Determine the (x, y) coordinate at the center of the cell enclosing the given text.  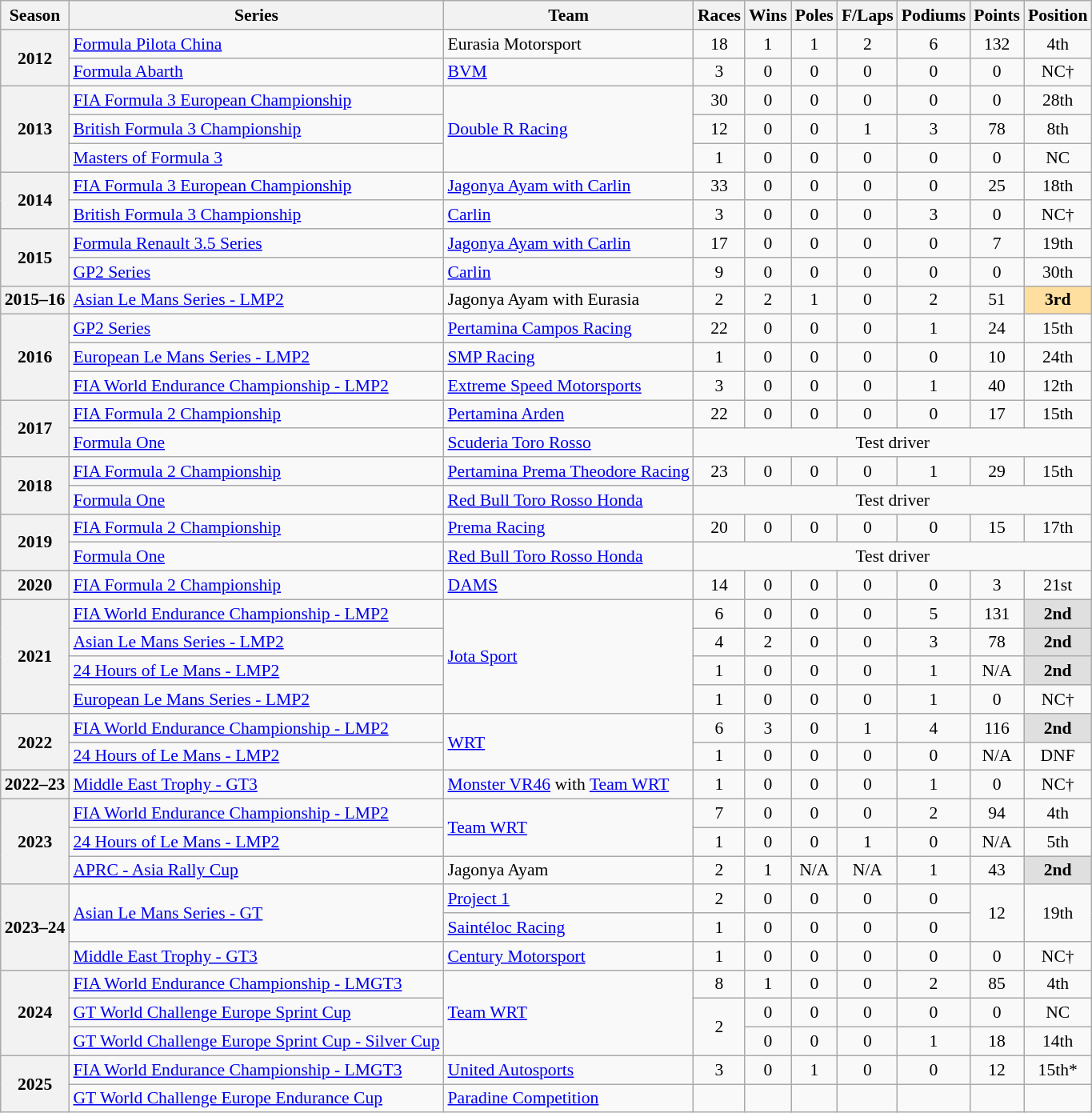
Races (719, 15)
Monster VR46 with Team WRT (568, 785)
Prema Racing (568, 528)
30 (719, 101)
2016 (35, 357)
Position (1058, 15)
43 (997, 871)
23 (719, 471)
116 (997, 728)
APRC - Asia Rally Cup (256, 871)
51 (997, 300)
Double R Racing (568, 130)
Masters of Formula 3 (256, 158)
United Autosports (568, 1070)
18th (1058, 186)
2015 (35, 258)
29 (997, 471)
Formula Renault 3.5 Series (256, 243)
Jagonya Ayam (568, 871)
2025 (35, 1083)
40 (997, 386)
10 (997, 358)
15th* (1058, 1070)
Eurasia Motorsport (568, 44)
5 (934, 614)
24th (1058, 358)
Pertamina Arden (568, 414)
14th (1058, 1042)
2013 (35, 130)
Team (568, 15)
85 (997, 984)
Formula Abarth (256, 72)
8th (1058, 130)
2023–24 (35, 928)
2015–16 (35, 300)
8 (719, 984)
14 (719, 586)
Pertamina Prema Theodore Racing (568, 471)
12th (1058, 386)
Jota Sport (568, 656)
WRT (568, 743)
BVM (568, 72)
21st (1058, 586)
33 (719, 186)
Points (997, 15)
2018 (35, 485)
Scuderia Toro Rosso (568, 443)
28th (1058, 101)
Jagonya Ayam with Eurasia (568, 300)
SMP Racing (568, 358)
2020 (35, 586)
F/Laps (867, 15)
Season (35, 15)
Asian Le Mans Series - GT (256, 914)
Wins (768, 15)
2024 (35, 1013)
15 (997, 528)
Paradine Competition (568, 1099)
2022 (35, 743)
2022–23 (35, 785)
30th (1058, 272)
2017 (35, 429)
DAMS (568, 586)
2019 (35, 542)
2023 (35, 842)
9 (719, 272)
DNF (1058, 756)
25 (997, 186)
Century Motorsport (568, 956)
2012 (35, 58)
5th (1058, 842)
Series (256, 15)
94 (997, 814)
Pertamina Campos Racing (568, 329)
GT World Challenge Europe Endurance Cup (256, 1099)
3rd (1058, 300)
GT World Challenge Europe Sprint Cup - Silver Cup (256, 1042)
24 (997, 329)
132 (997, 44)
Saintéloc Racing (568, 927)
2021 (35, 656)
Project 1 (568, 899)
GT World Challenge Europe Sprint Cup (256, 1013)
Extreme Speed Motorsports (568, 386)
131 (997, 614)
17th (1058, 528)
20 (719, 528)
Formula Pilota China (256, 44)
Podiums (934, 15)
2014 (35, 200)
Poles (814, 15)
